From the cell containing the given text, extract its center point as (x, y) coordinate. 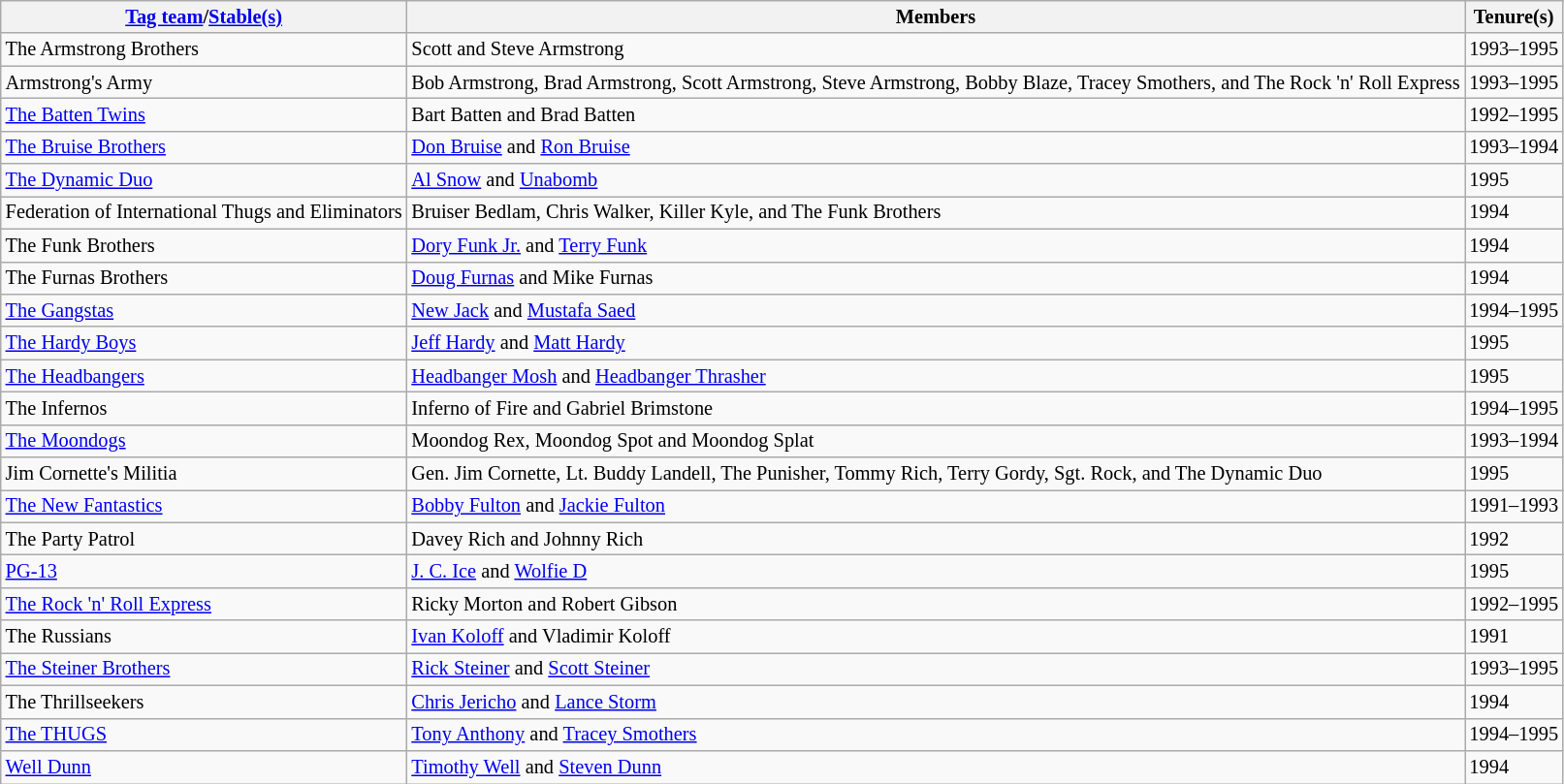
Al Snow and Unabomb (935, 180)
Bruiser Bedlam, Chris Walker, Killer Kyle, and The Funk Brothers (935, 212)
Jim Cornette's Militia (204, 474)
The Bruise Brothers (204, 147)
The Rock 'n' Roll Express (204, 604)
The Gangstas (204, 310)
The Thrillseekers (204, 702)
Federation of International Thugs and Eliminators (204, 212)
Tenure(s) (1513, 16)
Tony Anthony and Tracey Smothers (935, 735)
Ricky Morton and Robert Gibson (935, 604)
J. C. Ice and Wolfie D (935, 571)
The THUGS (204, 735)
PG-13 (204, 571)
New Jack and Mustafa Saed (935, 310)
The Headbangers (204, 376)
The Steiner Brothers (204, 669)
Bobby Fulton and Jackie Fulton (935, 506)
Davey Rich and Johnny Rich (935, 539)
Inferno of Fire and Gabriel Brimstone (935, 408)
Don Bruise and Ron Bruise (935, 147)
1992 (1513, 539)
Gen. Jim Cornette, Lt. Buddy Landell, The Punisher, Tommy Rich, Terry Gordy, Sgt. Rock, and The Dynamic Duo (935, 474)
Scott and Steve Armstrong (935, 49)
The Infernos (204, 408)
1991 (1513, 637)
Rick Steiner and Scott Steiner (935, 669)
The Moondogs (204, 441)
Bart Batten and Brad Batten (935, 114)
The Russians (204, 637)
Ivan Koloff and Vladimir Koloff (935, 637)
Jeff Hardy and Matt Hardy (935, 343)
Headbanger Mosh and Headbanger Thrasher (935, 376)
The Hardy Boys (204, 343)
Dory Funk Jr. and Terry Funk (935, 245)
Moondog Rex, Moondog Spot and Moondog Splat (935, 441)
The Armstrong Brothers (204, 49)
Doug Furnas and Mike Furnas (935, 278)
Tag team/Stable(s) (204, 16)
The Furnas Brothers (204, 278)
Armstrong's Army (204, 82)
The Batten Twins (204, 114)
Timothy Well and Steven Dunn (935, 767)
The Dynamic Duo (204, 180)
Well Dunn (204, 767)
The Funk Brothers (204, 245)
The New Fantastics (204, 506)
The Party Patrol (204, 539)
Members (935, 16)
Bob Armstrong, Brad Armstrong, Scott Armstrong, Steve Armstrong, Bobby Blaze, Tracey Smothers, and The Rock 'n' Roll Express (935, 82)
1991–1993 (1513, 506)
Chris Jericho and Lance Storm (935, 702)
